Return (x, y) of the center of cell containing provided text 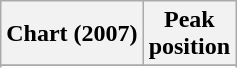
Chart (2007) (72, 34)
Peakposition (189, 34)
